From the cell containing the given text, extract its center point as (x, y) coordinate. 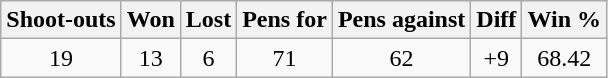
Pens against (401, 20)
71 (285, 58)
19 (61, 58)
Lost (208, 20)
6 (208, 58)
Win % (564, 20)
62 (401, 58)
Shoot-outs (61, 20)
Diff (496, 20)
+9 (496, 58)
Won (150, 20)
13 (150, 58)
68.42 (564, 58)
Pens for (285, 20)
